Extract the [X, Y] coordinate from the center of the cell holding the provided text.  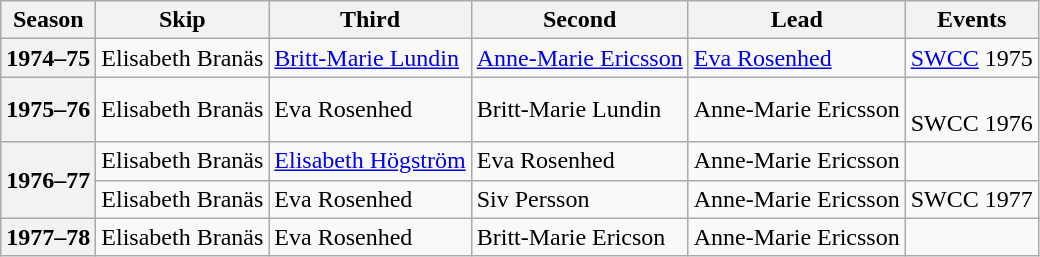
Britt-Marie Ericson [580, 237]
Elisabeth Högström [370, 161]
1977–78 [48, 237]
1976–77 [48, 180]
1975–76 [48, 110]
Season [48, 20]
SWCC 1975 [972, 58]
1974–75 [48, 58]
Lead [796, 20]
SWCC 1976 [972, 110]
SWCC 1977 [972, 199]
Skip [182, 20]
Events [972, 20]
Third [370, 20]
Siv Persson [580, 199]
Second [580, 20]
